Detect which cell encompasses the target text, then output its (X, Y) center coordinate. 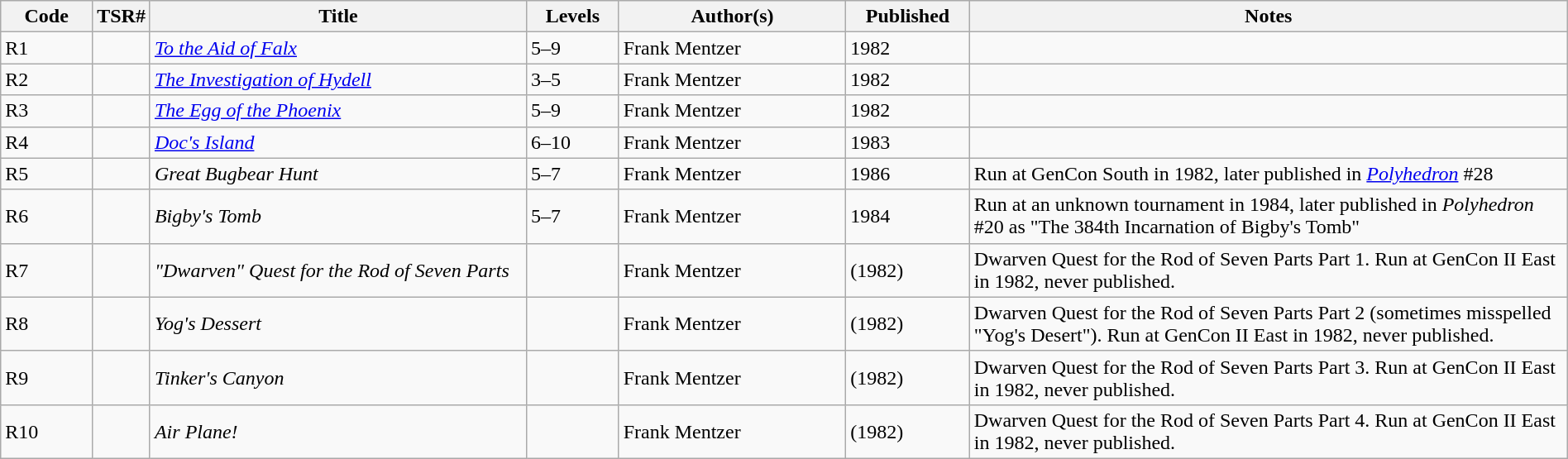
3–5 (573, 79)
R10 (46, 432)
Levels (573, 17)
R7 (46, 270)
Yog's Dessert (337, 324)
Author(s) (733, 17)
Tinker's Canyon (337, 377)
Notes (1269, 17)
Doc's Island (337, 142)
Run at GenCon South in 1982, later published in Polyhedron #28 (1269, 174)
The Egg of the Phoenix (337, 111)
Code (46, 17)
R9 (46, 377)
R4 (46, 142)
Dwarven Quest for the Rod of Seven Parts Part 3. Run at GenCon II East in 1982, never published. (1269, 377)
"Dwarven" Quest for the Rod of Seven Parts (337, 270)
R3 (46, 111)
Dwarven Quest for the Rod of Seven Parts Part 1. Run at GenCon II East in 1982, never published. (1269, 270)
1986 (908, 174)
R1 (46, 48)
TSR# (122, 17)
Bigby's Tomb (337, 217)
Air Plane! (337, 432)
R8 (46, 324)
Title (337, 17)
R5 (46, 174)
6–10 (573, 142)
Dwarven Quest for the Rod of Seven Parts Part 4. Run at GenCon II East in 1982, never published. (1269, 432)
R2 (46, 79)
Great Bugbear Hunt (337, 174)
R6 (46, 217)
Published (908, 17)
To the Aid of Falx (337, 48)
1983 (908, 142)
The Investigation of Hydell (337, 79)
Dwarven Quest for the Rod of Seven Parts Part 2 (sometimes misspelled "Yog's Desert"). Run at GenCon II East in 1982, never published. (1269, 324)
Run at an unknown tournament in 1984, later published in Polyhedron #20 as "The 384th Incarnation of Bigby's Tomb" (1269, 217)
1984 (908, 217)
